Capture the cell that displays the provided text and extract its (X, Y) central coordinate. 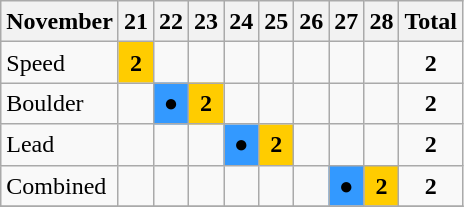
24 (242, 22)
Combined (60, 186)
23 (206, 22)
Lead (60, 144)
Total (431, 22)
27 (346, 22)
Speed (60, 62)
28 (382, 22)
November (60, 22)
Boulder (60, 104)
25 (276, 22)
22 (172, 22)
21 (136, 22)
26 (312, 22)
